Provide the [x, y] coordinate of the cell's center where the given text is located.  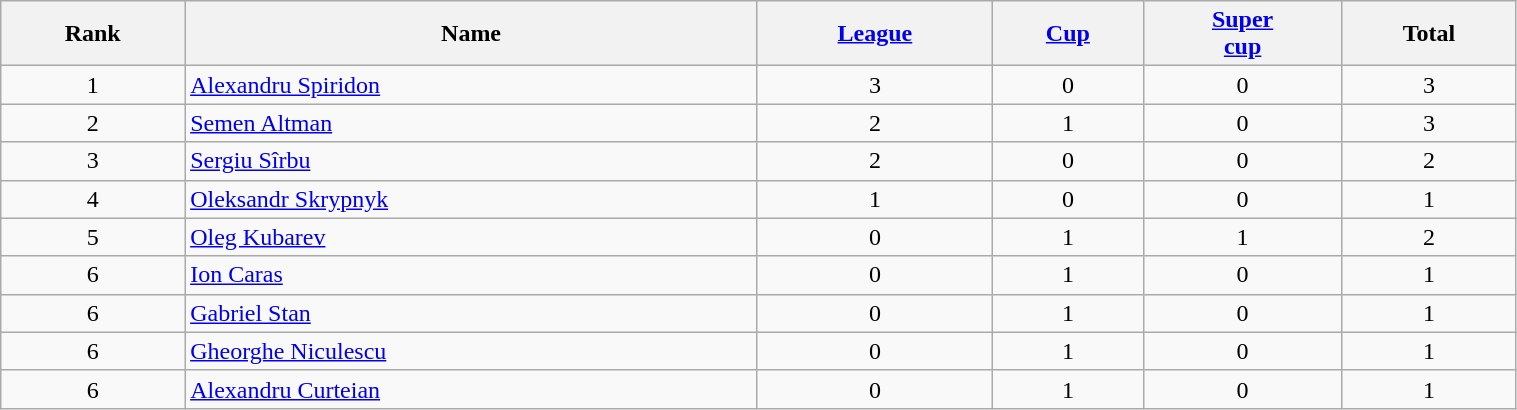
League [874, 34]
4 [93, 199]
Alexandru Spiridon [472, 85]
Supercup [1242, 34]
Gabriel Stan [472, 313]
Sergiu Sîrbu [472, 161]
Rank [93, 34]
Oleksandr Skrypnyk [472, 199]
Name [472, 34]
Oleg Kubarev [472, 237]
5 [93, 237]
Gheorghe Niculescu [472, 351]
Ion Caras [472, 275]
Alexandru Curteian [472, 389]
Total [1429, 34]
Semen Altman [472, 123]
Cup [1068, 34]
